Determine the [X, Y] coordinate at the center of the cell enclosing the given text.  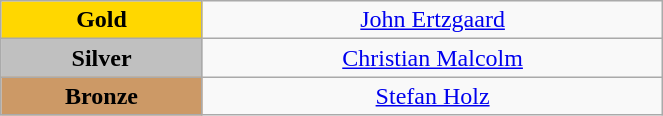
Christian Malcolm [432, 58]
Bronze [102, 96]
Stefan Holz [432, 96]
Gold [102, 20]
Silver [102, 58]
John Ertzgaard [432, 20]
